Search for the cell housing the specified text and yield its [x, y] center coordinate. 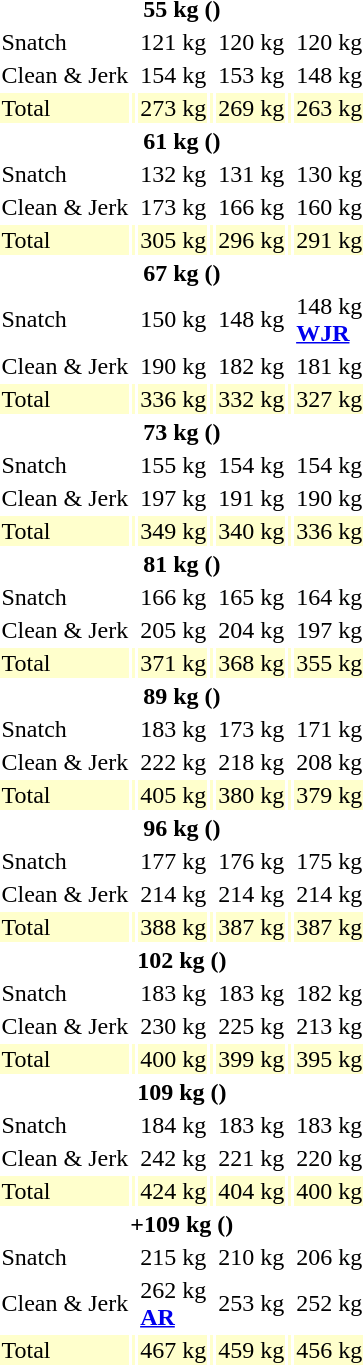
218 kg [252, 762]
182 kg [252, 366]
210 kg [252, 1257]
368 kg [252, 663]
204 kg [252, 630]
155 kg [174, 465]
177 kg [174, 861]
153 kg [252, 75]
273 kg [174, 108]
148 kg [252, 320]
230 kg [174, 1026]
184 kg [174, 1125]
121 kg [174, 42]
215 kg [174, 1257]
459 kg [252, 1350]
305 kg [174, 240]
340 kg [252, 531]
399 kg [252, 1059]
332 kg [252, 399]
336 kg [174, 399]
371 kg [174, 663]
296 kg [252, 240]
387 kg [252, 927]
132 kg [174, 174]
269 kg [252, 108]
222 kg [174, 762]
253 kg [252, 1304]
120 kg [252, 42]
405 kg [174, 795]
150 kg [174, 320]
221 kg [252, 1158]
388 kg [174, 927]
424 kg [174, 1191]
205 kg [174, 630]
242 kg [174, 1158]
400 kg [174, 1059]
349 kg [174, 531]
404 kg [252, 1191]
225 kg [252, 1026]
165 kg [252, 597]
176 kg [252, 861]
197 kg [174, 498]
131 kg [252, 174]
191 kg [252, 498]
190 kg [174, 366]
467 kg [174, 1350]
262 kgAR [174, 1304]
380 kg [252, 795]
